For the text-containing cell, return its midpoint in [X, Y] coordinate format. 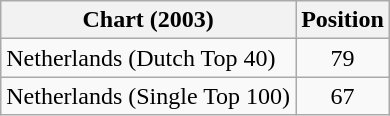
Netherlands (Dutch Top 40) [148, 58]
Netherlands (Single Top 100) [148, 96]
Position [343, 20]
79 [343, 58]
Chart (2003) [148, 20]
67 [343, 96]
